Identify which cell holds the provided text, then report its [X, Y] central coordinate. 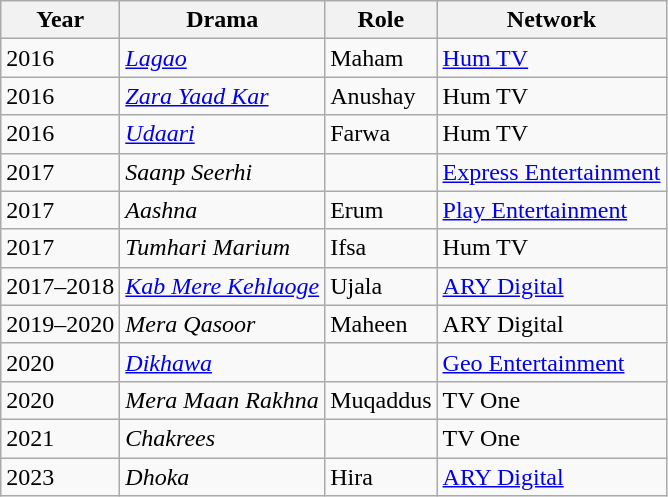
2023 [60, 477]
Ifsa [381, 248]
Role [381, 20]
Mera Qasoor [222, 324]
Zara Yaad Kar [222, 96]
Play Entertainment [552, 210]
Geo Entertainment [552, 362]
Anushay [381, 96]
2017–2018 [60, 286]
2021 [60, 438]
2019–2020 [60, 324]
Chakrees [222, 438]
Muqaddus [381, 400]
Ujala [381, 286]
Saanp Seerhi [222, 172]
Maham [381, 58]
Drama [222, 20]
Year [60, 20]
Network [552, 20]
Hira [381, 477]
Tumhari Marium [222, 248]
Express Entertainment [552, 172]
Mera Maan Rakhna [222, 400]
Farwa [381, 134]
Lagao [222, 58]
Aashna [222, 210]
Maheen [381, 324]
Dhoka [222, 477]
Kab Mere Kehlaoge [222, 286]
Dikhawa [222, 362]
Erum [381, 210]
Udaari [222, 134]
